Locate the cell with the specified text and output its (x, y) center coordinate. 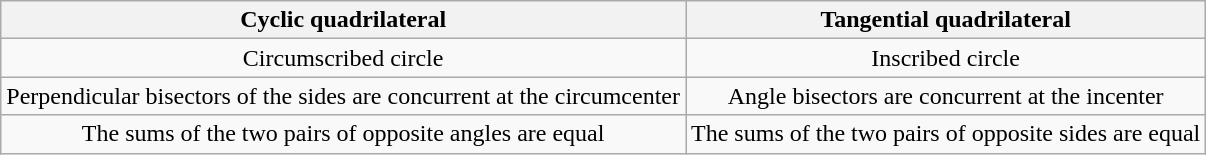
The sums of the two pairs of opposite sides are equal (946, 134)
Inscribed circle (946, 58)
Angle bisectors are concurrent at the incenter (946, 96)
The sums of the two pairs of opposite angles are equal (344, 134)
Tangential quadrilateral (946, 20)
Circumscribed circle (344, 58)
Cyclic quadrilateral (344, 20)
Perpendicular bisectors of the sides are concurrent at the circumcenter (344, 96)
